For the text-containing cell, return its midpoint in (X, Y) coordinate format. 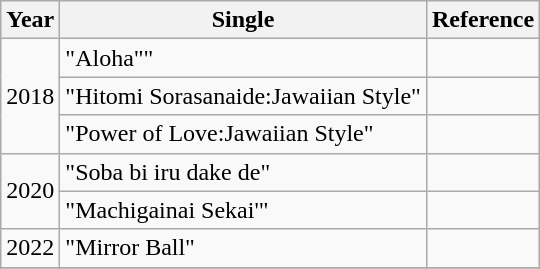
"Aloha"" (244, 58)
"Power of Love:Jawaiian Style" (244, 134)
"Machigainai Sekai'" (244, 210)
"Mirror Ball" (244, 248)
"Hitomi Sorasanaide:Jawaiian Style" (244, 96)
Single (244, 20)
2020 (30, 191)
Reference (482, 20)
Year (30, 20)
"Soba bi iru dake de" (244, 172)
2018 (30, 96)
2022 (30, 248)
